Search for the cell housing the specified text and yield its (X, Y) center coordinate. 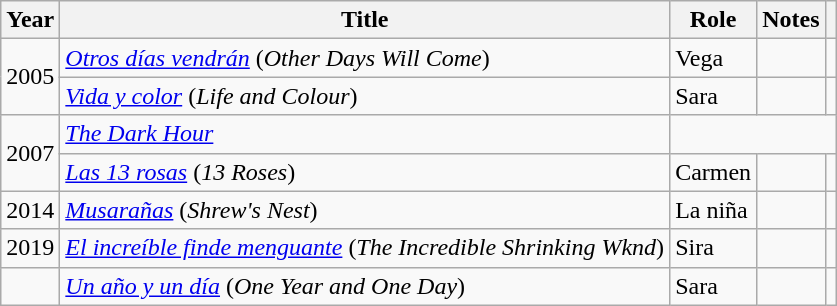
Role (714, 20)
Musarañas (Shrew's Nest) (365, 210)
Carmen (714, 172)
2014 (30, 210)
Vega (714, 58)
2005 (30, 77)
Las 13 rosas (13 Roses) (365, 172)
Un año y un día (One Year and One Day) (365, 286)
Sira (714, 248)
El increíble finde menguante (The Incredible Shrinking Wknd) (365, 248)
Notes (791, 20)
2019 (30, 248)
La niña (714, 210)
Vida y color (Life and Colour) (365, 96)
2007 (30, 153)
Otros días vendrán (Other Days Will Come) (365, 58)
Year (30, 20)
The Dark Hour (365, 134)
Title (365, 20)
